Capture the cell that displays the provided text and extract its (x, y) central coordinate. 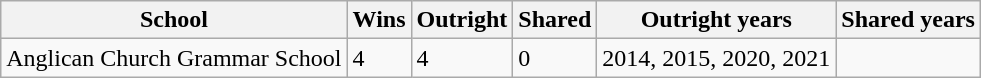
School (174, 20)
0 (555, 58)
Wins (379, 20)
Shared years (908, 20)
Shared (555, 20)
Outright years (716, 20)
Outright (462, 20)
Anglican Church Grammar School (174, 58)
2014, 2015, 2020, 2021 (716, 58)
